From the cell containing the given text, extract its center point as (x, y) coordinate. 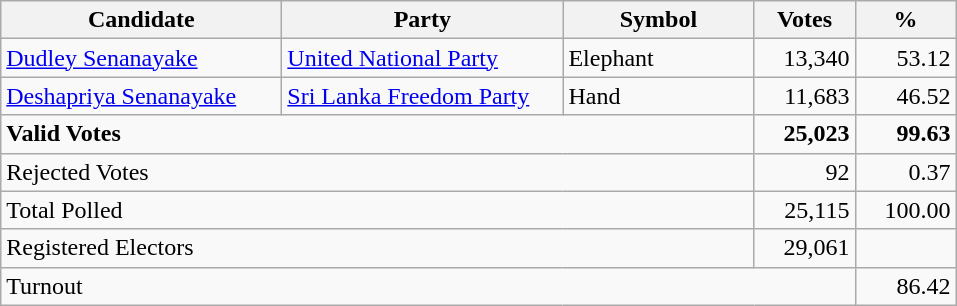
Candidate (142, 20)
13,340 (804, 58)
% (906, 20)
86.42 (906, 286)
25,115 (804, 210)
29,061 (804, 248)
Deshapriya Senanayake (142, 96)
Rejected Votes (378, 172)
Symbol (658, 20)
United National Party (422, 58)
46.52 (906, 96)
Sri Lanka Freedom Party (422, 96)
Valid Votes (378, 134)
53.12 (906, 58)
Dudley Senanayake (142, 58)
Turnout (428, 286)
99.63 (906, 134)
92 (804, 172)
Total Polled (378, 210)
0.37 (906, 172)
11,683 (804, 96)
Hand (658, 96)
Votes (804, 20)
Registered Electors (378, 248)
25,023 (804, 134)
Party (422, 20)
100.00 (906, 210)
Elephant (658, 58)
